Output the [x, y] coordinate of the center of the cell containing the given text.  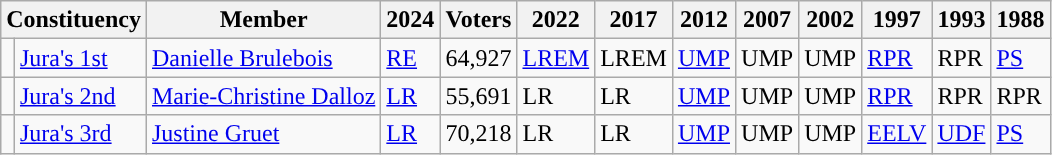
Voters [478, 20]
Marie-Christine Dalloz [263, 96]
2024 [410, 20]
70,218 [478, 134]
Danielle Brulebois [263, 58]
2022 [556, 20]
RE [410, 58]
1993 [962, 20]
Constituency [74, 20]
Justine Gruet [263, 134]
2017 [634, 20]
Jura's 3rd [80, 134]
55,691 [478, 96]
EELV [897, 134]
1997 [897, 20]
UDF [962, 134]
2012 [704, 20]
1988 [1020, 20]
Member [263, 20]
2007 [768, 20]
64,927 [478, 58]
Jura's 2nd [80, 96]
Jura's 1st [80, 58]
2002 [830, 20]
